Return [X, Y] of the center of cell containing provided text 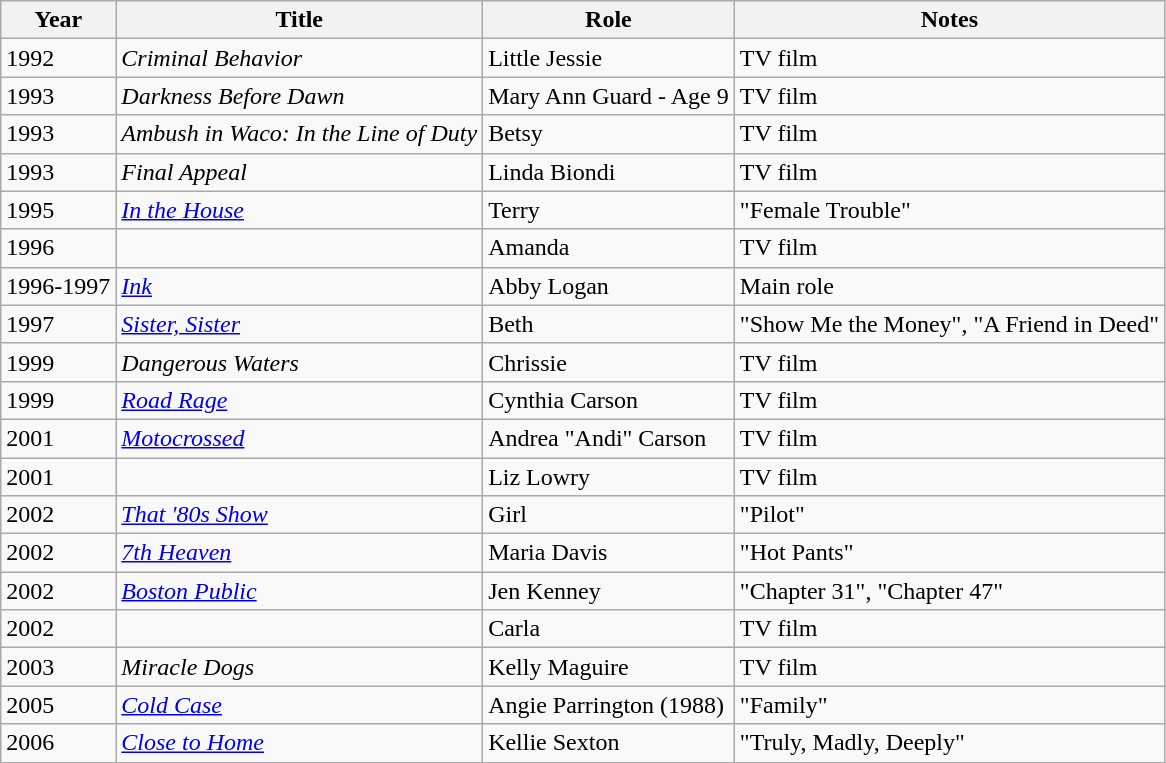
That '80s Show [300, 515]
1996-1997 [58, 286]
Abby Logan [609, 286]
Kellie Sexton [609, 743]
2005 [58, 705]
Liz Lowry [609, 477]
In the House [300, 210]
Linda Biondi [609, 172]
Terry [609, 210]
Kelly Maguire [609, 667]
Mary Ann Guard - Age 9 [609, 96]
Betsy [609, 134]
"Female Trouble" [949, 210]
2003 [58, 667]
Angie Parrington (1988) [609, 705]
Notes [949, 20]
Cold Case [300, 705]
Title [300, 20]
Cynthia Carson [609, 400]
7th Heaven [300, 553]
Chrissie [609, 362]
"Hot Pants" [949, 553]
Jen Kenney [609, 591]
Ambush in Waco: In the Line of Duty [300, 134]
2006 [58, 743]
Girl [609, 515]
"Pilot" [949, 515]
Darkness Before Dawn [300, 96]
Miracle Dogs [300, 667]
Road Rage [300, 400]
Beth [609, 324]
Role [609, 20]
1992 [58, 58]
Main role [949, 286]
Boston Public [300, 591]
"Show Me the Money", "A Friend in Deed" [949, 324]
Year [58, 20]
Maria Davis [609, 553]
Sister, Sister [300, 324]
"Family" [949, 705]
Close to Home [300, 743]
Criminal Behavior [300, 58]
Carla [609, 629]
1996 [58, 248]
Amanda [609, 248]
"Chapter 31", "Chapter 47" [949, 591]
Andrea "Andi" Carson [609, 438]
Motocrossed [300, 438]
1997 [58, 324]
Final Appeal [300, 172]
Dangerous Waters [300, 362]
1995 [58, 210]
Little Jessie [609, 58]
Ink [300, 286]
"Truly, Madly, Deeply" [949, 743]
